Detect which cell encompasses the target text, then output its (x, y) center coordinate. 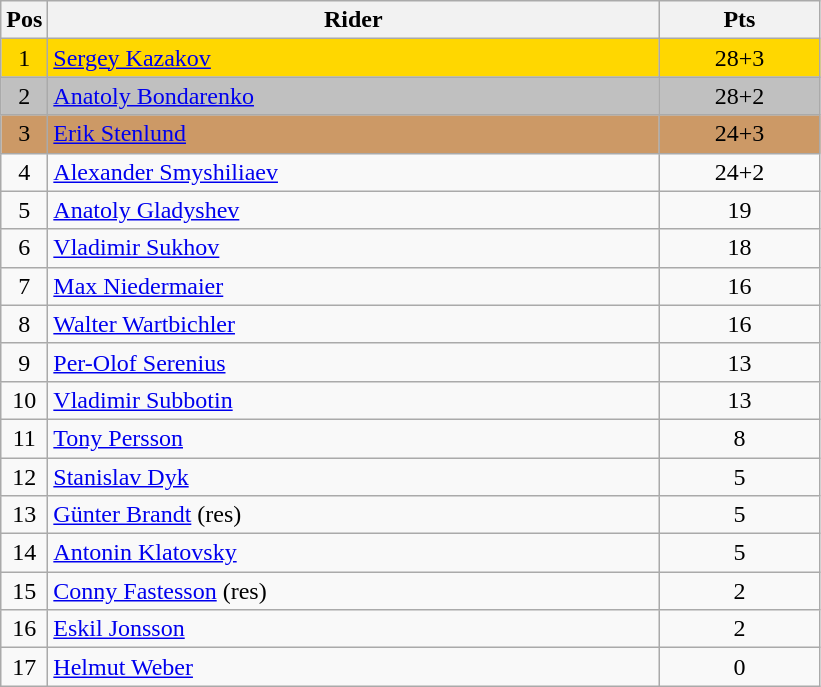
7 (24, 286)
Vladimir Subbotin (354, 400)
Anatoly Gladyshev (354, 210)
9 (24, 362)
17 (24, 667)
11 (24, 438)
Helmut Weber (354, 667)
Anatoly Bondarenko (354, 96)
6 (24, 248)
Conny Fastesson (res) (354, 591)
Pts (740, 20)
Rider (354, 20)
Günter Brandt (res) (354, 515)
Eskil Jonsson (354, 629)
28+3 (740, 58)
Per-Olof Serenius (354, 362)
15 (24, 591)
24+3 (740, 134)
12 (24, 477)
14 (24, 553)
Stanislav Dyk (354, 477)
4 (24, 172)
1 (24, 58)
24+2 (740, 172)
Tony Persson (354, 438)
0 (740, 667)
19 (740, 210)
3 (24, 134)
Sergey Kazakov (354, 58)
Antonin Klatovsky (354, 553)
Pos (24, 20)
Vladimir Sukhov (354, 248)
28+2 (740, 96)
10 (24, 400)
Erik Stenlund (354, 134)
Alexander Smyshiliaev (354, 172)
Walter Wartbichler (354, 324)
Max Niedermaier (354, 286)
18 (740, 248)
